Identify which cell holds the provided text, then report its [x, y] central coordinate. 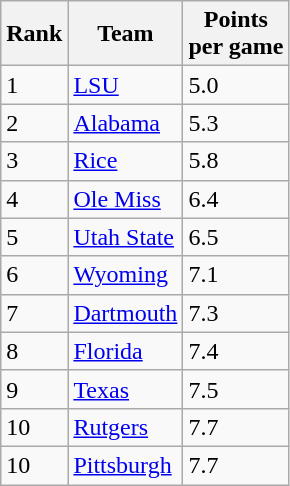
Alabama [126, 123]
8 [34, 351]
7.3 [236, 313]
5.3 [236, 123]
6.4 [236, 199]
6 [34, 275]
1 [34, 85]
Wyoming [126, 275]
2 [34, 123]
Florida [126, 351]
7.5 [236, 389]
Pointsper game [236, 34]
5.0 [236, 85]
6.5 [236, 237]
Team [126, 34]
Texas [126, 389]
7 [34, 313]
LSU [126, 85]
Pittsburgh [126, 465]
Rutgers [126, 427]
5 [34, 237]
Dartmouth [126, 313]
Rank [34, 34]
9 [34, 389]
3 [34, 161]
7.1 [236, 275]
4 [34, 199]
Utah State [126, 237]
5.8 [236, 161]
7.4 [236, 351]
Rice [126, 161]
Ole Miss [126, 199]
